Search for the cell housing the specified text and yield its (X, Y) center coordinate. 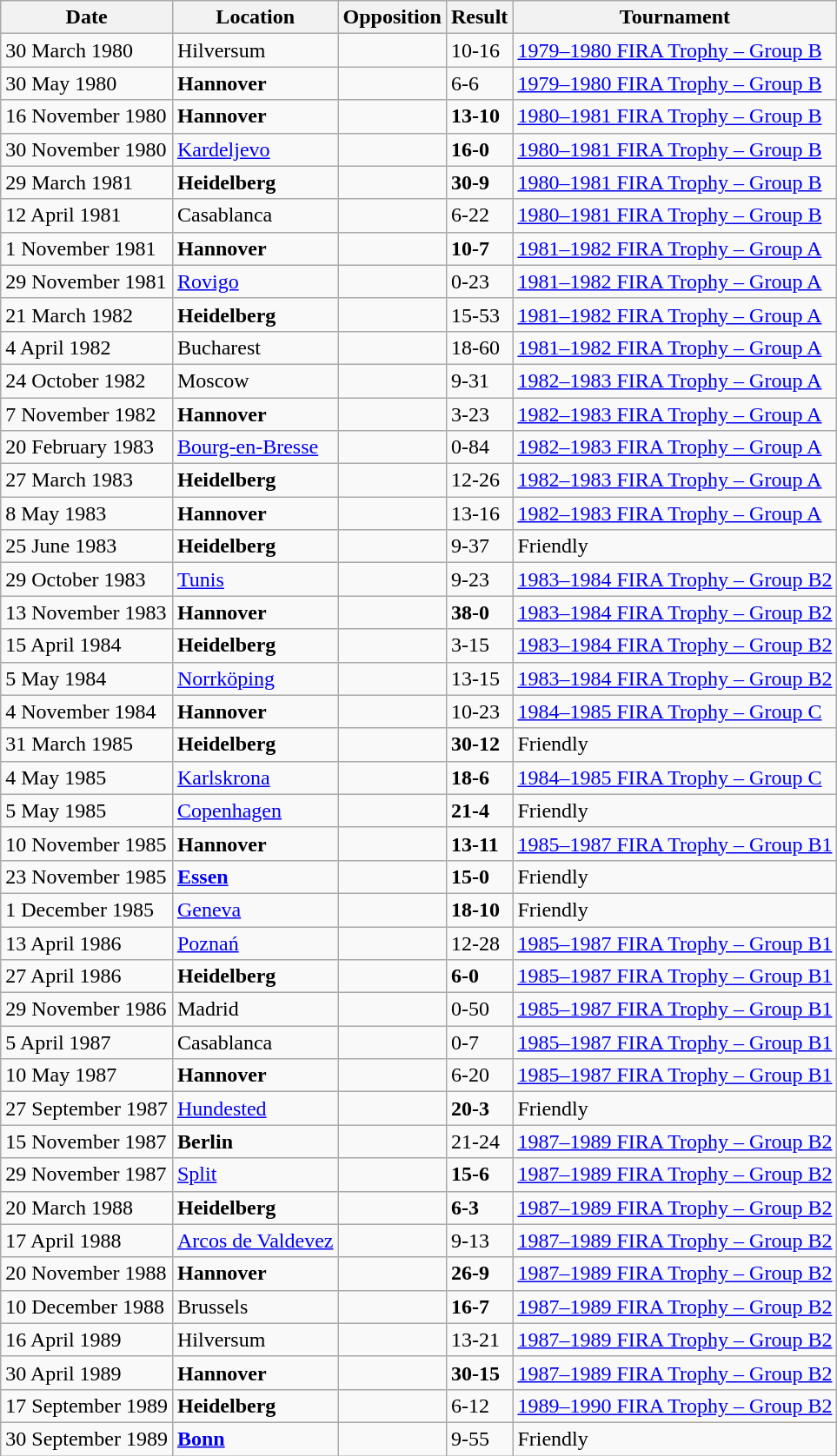
12-28 (479, 943)
Madrid (256, 1009)
Bonn (256, 1439)
9-37 (479, 546)
1989–1990 FIRA Trophy – Group B2 (674, 1406)
Karlskrona (256, 778)
1 November 1981 (87, 248)
20 February 1983 (87, 447)
13 April 1986 (87, 943)
Brussels (256, 1307)
13-11 (479, 844)
15 April 1984 (87, 645)
26-9 (479, 1274)
Split (256, 1175)
30 May 1980 (87, 83)
4 May 1985 (87, 778)
15-53 (479, 314)
13 November 1983 (87, 612)
30 April 1989 (87, 1373)
18-60 (479, 347)
12 April 1981 (87, 215)
29 October 1983 (87, 579)
Opposition (392, 17)
Hundested (256, 1109)
6-0 (479, 976)
16 April 1989 (87, 1340)
27 September 1987 (87, 1109)
9-55 (479, 1439)
1 December 1985 (87, 910)
17 April 1988 (87, 1241)
27 April 1986 (87, 976)
9-23 (479, 579)
16-0 (479, 149)
16 November 1980 (87, 116)
0-50 (479, 1009)
8 May 1983 (87, 513)
3-15 (479, 645)
13-15 (479, 678)
17 September 1989 (87, 1406)
30 March 1980 (87, 50)
Geneva (256, 910)
Arcos de Valdevez (256, 1241)
6-12 (479, 1406)
Norrköping (256, 678)
13-21 (479, 1340)
16-7 (479, 1307)
18-10 (479, 910)
Location (256, 17)
Kardeljevo (256, 149)
15-6 (479, 1175)
Poznań (256, 943)
31 March 1985 (87, 745)
Tunis (256, 579)
27 March 1983 (87, 480)
15 November 1987 (87, 1142)
Copenhagen (256, 811)
3-23 (479, 414)
20 March 1988 (87, 1208)
20 November 1988 (87, 1274)
Bourg-en-Bresse (256, 447)
30-12 (479, 745)
Date (87, 17)
10-23 (479, 711)
Moscow (256, 381)
0-7 (479, 1042)
23 November 1985 (87, 877)
5 May 1984 (87, 678)
29 March 1981 (87, 182)
5 May 1985 (87, 811)
13-16 (479, 513)
20-3 (479, 1109)
9-31 (479, 381)
0-84 (479, 447)
6-22 (479, 215)
29 November 1986 (87, 1009)
4 April 1982 (87, 347)
21-24 (479, 1142)
6-6 (479, 83)
30-15 (479, 1373)
30 September 1989 (87, 1439)
Rovigo (256, 281)
30-9 (479, 182)
21 March 1982 (87, 314)
5 April 1987 (87, 1042)
Berlin (256, 1142)
10 November 1985 (87, 844)
Bucharest (256, 347)
7 November 1982 (87, 414)
10 May 1987 (87, 1075)
Tournament (674, 17)
38-0 (479, 612)
29 November 1981 (87, 281)
13-10 (479, 116)
30 November 1980 (87, 149)
9-13 (479, 1241)
Result (479, 17)
4 November 1984 (87, 711)
12-26 (479, 480)
0-23 (479, 281)
6-20 (479, 1075)
10 December 1988 (87, 1307)
6-3 (479, 1208)
25 June 1983 (87, 546)
21-4 (479, 811)
10-7 (479, 248)
10-16 (479, 50)
29 November 1987 (87, 1175)
24 October 1982 (87, 381)
15-0 (479, 877)
18-6 (479, 778)
Essen (256, 877)
